Capture the cell that displays the provided text and extract its (x, y) central coordinate. 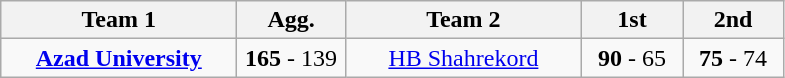
Team 1 (119, 20)
Agg. (292, 20)
90 - 65 (632, 58)
HB Shahrekord (463, 58)
165 - 139 (292, 58)
Team 2 (463, 20)
Azad University (119, 58)
1st (632, 20)
2nd (732, 20)
75 - 74 (732, 58)
